Locate the cell with the specified text and output its [X, Y] center coordinate. 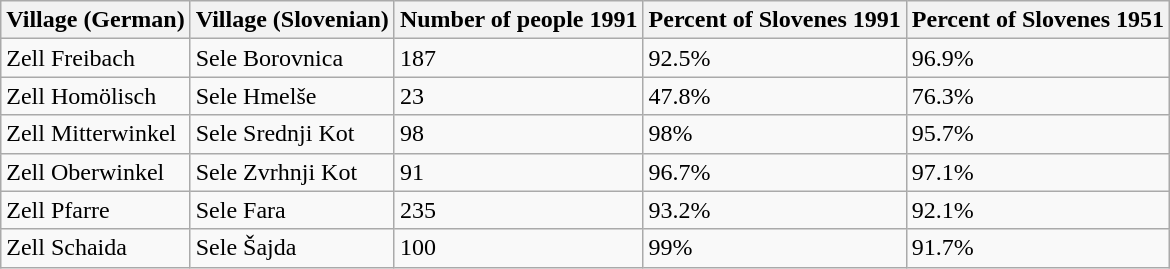
98 [518, 134]
97.1% [1038, 172]
187 [518, 58]
100 [518, 248]
99% [774, 248]
98% [774, 134]
96.9% [1038, 58]
Zell Freibach [96, 58]
Percent of Slovenes 1951 [1038, 20]
93.2% [774, 210]
47.8% [774, 96]
Zell Schaida [96, 248]
Zell Homölisch [96, 96]
Sele Fara [292, 210]
23 [518, 96]
Percent of Slovenes 1991 [774, 20]
96.7% [774, 172]
76.3% [1038, 96]
235 [518, 210]
Zell Mitterwinkel [96, 134]
Village (German) [96, 20]
Sele Zvrhnji Kot [292, 172]
95.7% [1038, 134]
Sele Šajda [292, 248]
92.5% [774, 58]
Zell Oberwinkel [96, 172]
91.7% [1038, 248]
Sele Borovnica [292, 58]
Zell Pfarre [96, 210]
Village (Slovenian) [292, 20]
92.1% [1038, 210]
Sele Srednji Kot [292, 134]
Sele Hmelše [292, 96]
Number of people 1991 [518, 20]
91 [518, 172]
